Pinpoint the cell where the given text exists, returning its [X, Y] midpoint coordinate. 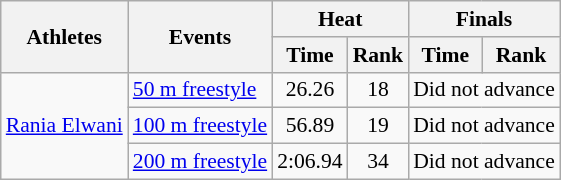
200 m freestyle [200, 162]
18 [378, 90]
Events [200, 36]
26.26 [310, 90]
19 [378, 126]
Rania Elwani [64, 126]
2:06.94 [310, 162]
Heat [340, 19]
Finals [484, 19]
Athletes [64, 36]
100 m freestyle [200, 126]
34 [378, 162]
50 m freestyle [200, 90]
56.89 [310, 126]
